From the cell containing the given text, extract its center point as [x, y] coordinate. 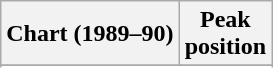
Chart (1989–90) [90, 34]
Peakposition [225, 34]
